Pinpoint the cell where the given text exists, returning its [x, y] midpoint coordinate. 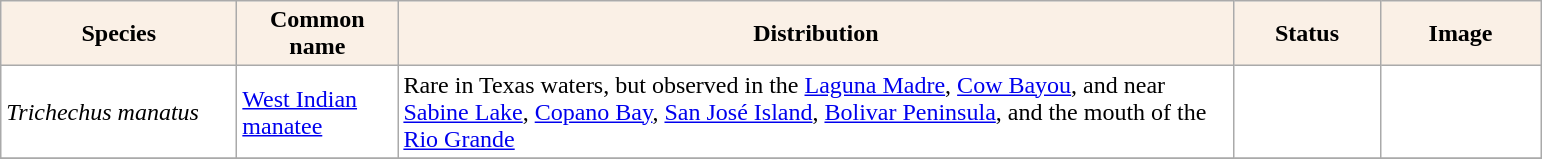
Common name [318, 34]
Species [119, 34]
Image [1460, 34]
Trichechus manatus [119, 112]
Status [1307, 34]
Distribution [816, 34]
West Indian manatee [318, 112]
